From the cell containing the given text, extract its center point as [x, y] coordinate. 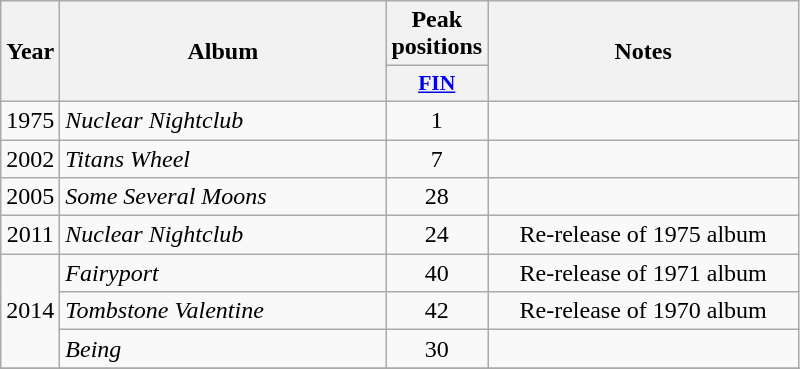
2005 [30, 197]
Some Several Moons [223, 197]
Re-release of 1975 album [644, 235]
Fairyport [223, 273]
FIN [437, 84]
1 [437, 120]
Tombstone Valentine [223, 311]
Re-release of 1970 album [644, 311]
Notes [644, 52]
30 [437, 349]
Year [30, 52]
Peak positions [437, 34]
2002 [30, 159]
28 [437, 197]
2011 [30, 235]
24 [437, 235]
40 [437, 273]
Album [223, 52]
Titans Wheel [223, 159]
1975 [30, 120]
2014 [30, 311]
42 [437, 311]
7 [437, 159]
Being [223, 349]
Re-release of 1971 album [644, 273]
